Provide the [X, Y] coordinate of the cell's center where the given text is located.  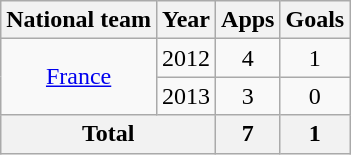
Goals [315, 20]
Total [108, 134]
2013 [186, 96]
7 [248, 134]
2012 [186, 58]
National team [79, 20]
Apps [248, 20]
3 [248, 96]
0 [315, 96]
4 [248, 58]
France [79, 77]
Year [186, 20]
